For the text-containing cell, return its midpoint in [x, y] coordinate format. 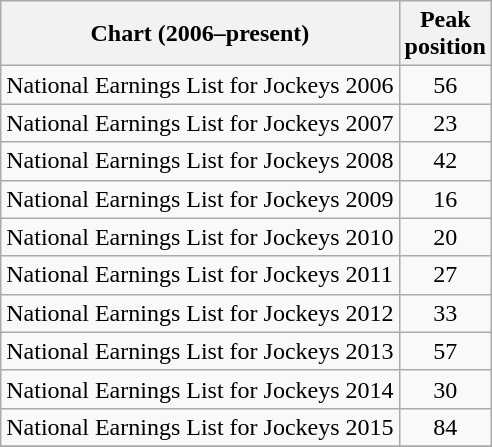
84 [445, 427]
30 [445, 389]
23 [445, 123]
National Earnings List for Jockeys 2013 [200, 351]
National Earnings List for Jockeys 2008 [200, 161]
57 [445, 351]
16 [445, 199]
National Earnings List for Jockeys 2006 [200, 85]
National Earnings List for Jockeys 2012 [200, 313]
National Earnings List for Jockeys 2010 [200, 237]
27 [445, 275]
National Earnings List for Jockeys 2015 [200, 427]
National Earnings List for Jockeys 2014 [200, 389]
33 [445, 313]
56 [445, 85]
Peakposition [445, 34]
Chart (2006–present) [200, 34]
National Earnings List for Jockeys 2007 [200, 123]
42 [445, 161]
20 [445, 237]
National Earnings List for Jockeys 2011 [200, 275]
National Earnings List for Jockeys 2009 [200, 199]
